Search for the cell housing the specified text and yield its [X, Y] center coordinate. 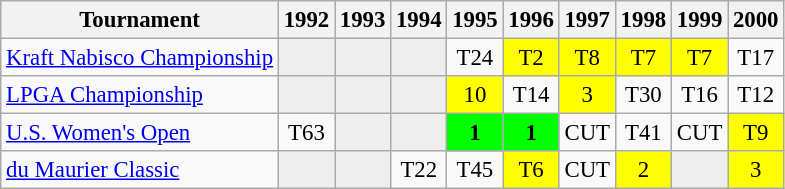
LPGA Championship [140, 95]
T22 [419, 170]
10 [475, 95]
T63 [306, 133]
T9 [756, 133]
T30 [643, 95]
1993 [363, 20]
2000 [756, 20]
1999 [699, 20]
T45 [475, 170]
T17 [756, 58]
1996 [531, 20]
1998 [643, 20]
1992 [306, 20]
T12 [756, 95]
T16 [699, 95]
1995 [475, 20]
Tournament [140, 20]
T14 [531, 95]
1997 [587, 20]
T8 [587, 58]
T41 [643, 133]
1994 [419, 20]
T6 [531, 170]
T24 [475, 58]
U.S. Women's Open [140, 133]
du Maurier Classic [140, 170]
2 [643, 170]
Kraft Nabisco Championship [140, 58]
T2 [531, 58]
